Return (X, Y) of the center of cell containing provided text 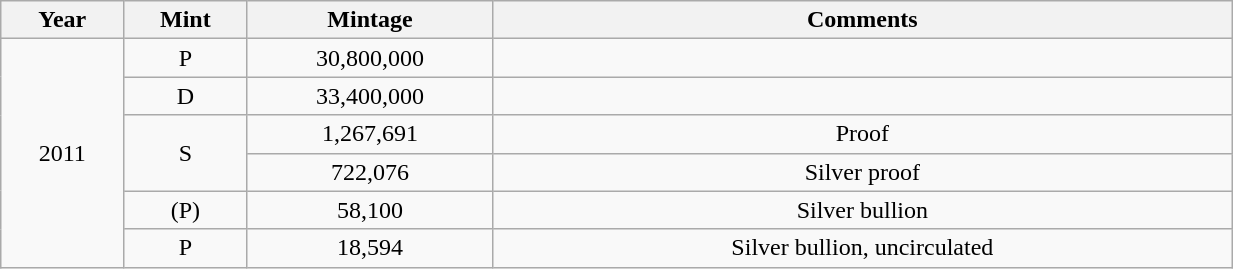
(P) (186, 210)
D (186, 96)
Year (62, 20)
Proof (862, 134)
Silver proof (862, 172)
Silver bullion (862, 210)
30,800,000 (370, 58)
2011 (62, 153)
722,076 (370, 172)
Mint (186, 20)
Comments (862, 20)
58,100 (370, 210)
33,400,000 (370, 96)
18,594 (370, 248)
S (186, 153)
Mintage (370, 20)
Silver bullion, uncirculated (862, 248)
1,267,691 (370, 134)
